Provide the (X, Y) coordinate of the cell's center where the given text is located.  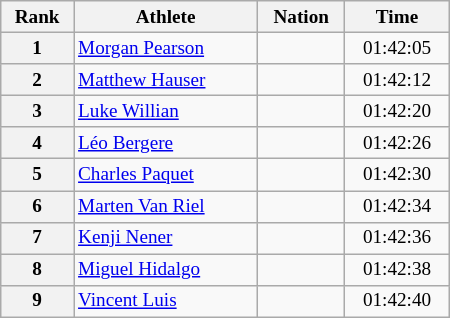
01:42:26 (397, 143)
3 (38, 111)
Morgan Pearson (166, 48)
01:42:20 (397, 111)
4 (38, 143)
Matthew Hauser (166, 80)
01:42:36 (397, 238)
Miguel Hidalgo (166, 270)
Rank (38, 17)
1 (38, 48)
8 (38, 270)
Luke Willian (166, 111)
Time (397, 17)
Vincent Luis (166, 301)
Athlete (166, 17)
01:42:05 (397, 48)
7 (38, 238)
Charles Paquet (166, 175)
2 (38, 80)
5 (38, 175)
Marten Van Riel (166, 206)
01:42:30 (397, 175)
01:42:12 (397, 80)
6 (38, 206)
01:42:40 (397, 301)
Nation (302, 17)
Kenji Nener (166, 238)
01:42:34 (397, 206)
01:42:38 (397, 270)
9 (38, 301)
Léo Bergere (166, 143)
